Return [x, y] of the center of cell containing provided text 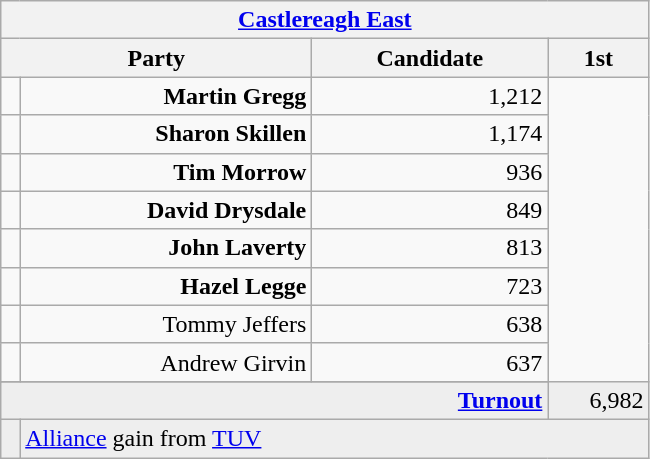
1,212 [430, 96]
936 [430, 172]
Andrew Girvin [166, 362]
1st [598, 58]
6,982 [598, 400]
849 [430, 210]
David Drysdale [166, 210]
638 [430, 324]
1,174 [430, 134]
813 [430, 248]
Candidate [430, 58]
John Laverty [166, 248]
Sharon Skillen [166, 134]
Castlereagh East [325, 20]
Turnout [274, 400]
Alliance gain from TUV [334, 438]
637 [430, 362]
Hazel Legge [166, 286]
Martin Gregg [166, 96]
Party [156, 58]
Tim Morrow [166, 172]
723 [430, 286]
Tommy Jeffers [166, 324]
